Determine the [x, y] coordinate at the center of the cell enclosing the given text.  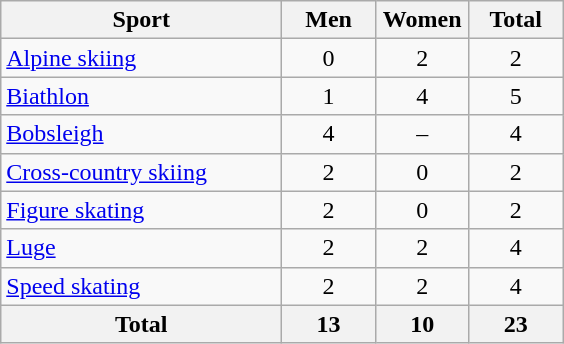
– [422, 134]
10 [422, 324]
Speed skating [142, 286]
Figure skating [142, 210]
Women [422, 20]
Biathlon [142, 96]
Cross-country skiing [142, 172]
13 [329, 324]
1 [329, 96]
Alpine skiing [142, 58]
Men [329, 20]
Luge [142, 248]
23 [516, 324]
Sport [142, 20]
Bobsleigh [142, 134]
5 [516, 96]
